Provide the [X, Y] coordinate of the cell's center where the given text is located.  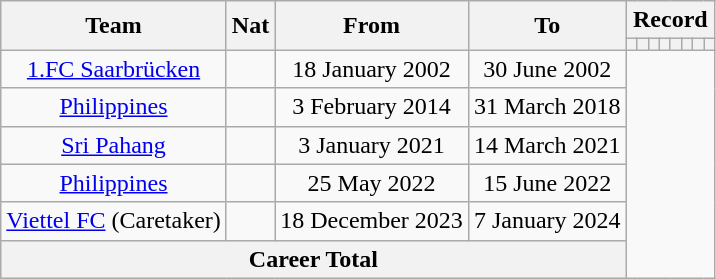
3 February 2014 [372, 107]
Nat [250, 26]
Team [114, 26]
18 January 2002 [372, 69]
Career Total [314, 259]
7 January 2024 [547, 221]
31 March 2018 [547, 107]
15 June 2022 [547, 183]
From [372, 26]
1.FC Saarbrücken [114, 69]
18 December 2023 [372, 221]
Sri Pahang [114, 145]
25 May 2022 [372, 183]
3 January 2021 [372, 145]
30 June 2002 [547, 69]
Record [670, 20]
Viettel FC (Caretaker) [114, 221]
To [547, 26]
14 March 2021 [547, 145]
